Extract the [X, Y] coordinate from the center of the cell holding the provided text.  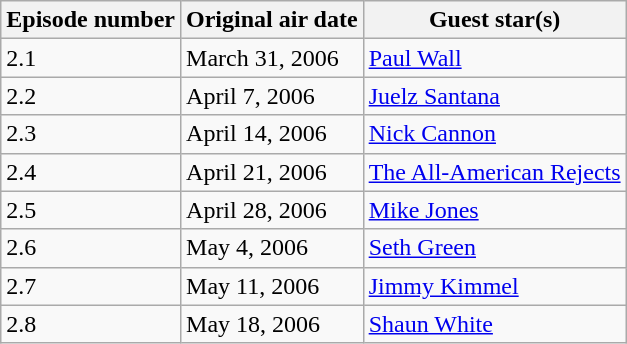
Paul Wall [494, 58]
2.7 [91, 286]
May 18, 2006 [272, 324]
May 4, 2006 [272, 248]
Nick Cannon [494, 134]
Episode number [91, 20]
Jimmy Kimmel [494, 286]
Juelz Santana [494, 96]
April 14, 2006 [272, 134]
Seth Green [494, 248]
2.8 [91, 324]
2.1 [91, 58]
Mike Jones [494, 210]
2.6 [91, 248]
2.4 [91, 172]
2.2 [91, 96]
2.3 [91, 134]
Shaun White [494, 324]
April 28, 2006 [272, 210]
April 21, 2006 [272, 172]
April 7, 2006 [272, 96]
Guest star(s) [494, 20]
The All-American Rejects [494, 172]
May 11, 2006 [272, 286]
March 31, 2006 [272, 58]
Original air date [272, 20]
2.5 [91, 210]
